Detect which cell encompasses the target text, then output its (x, y) center coordinate. 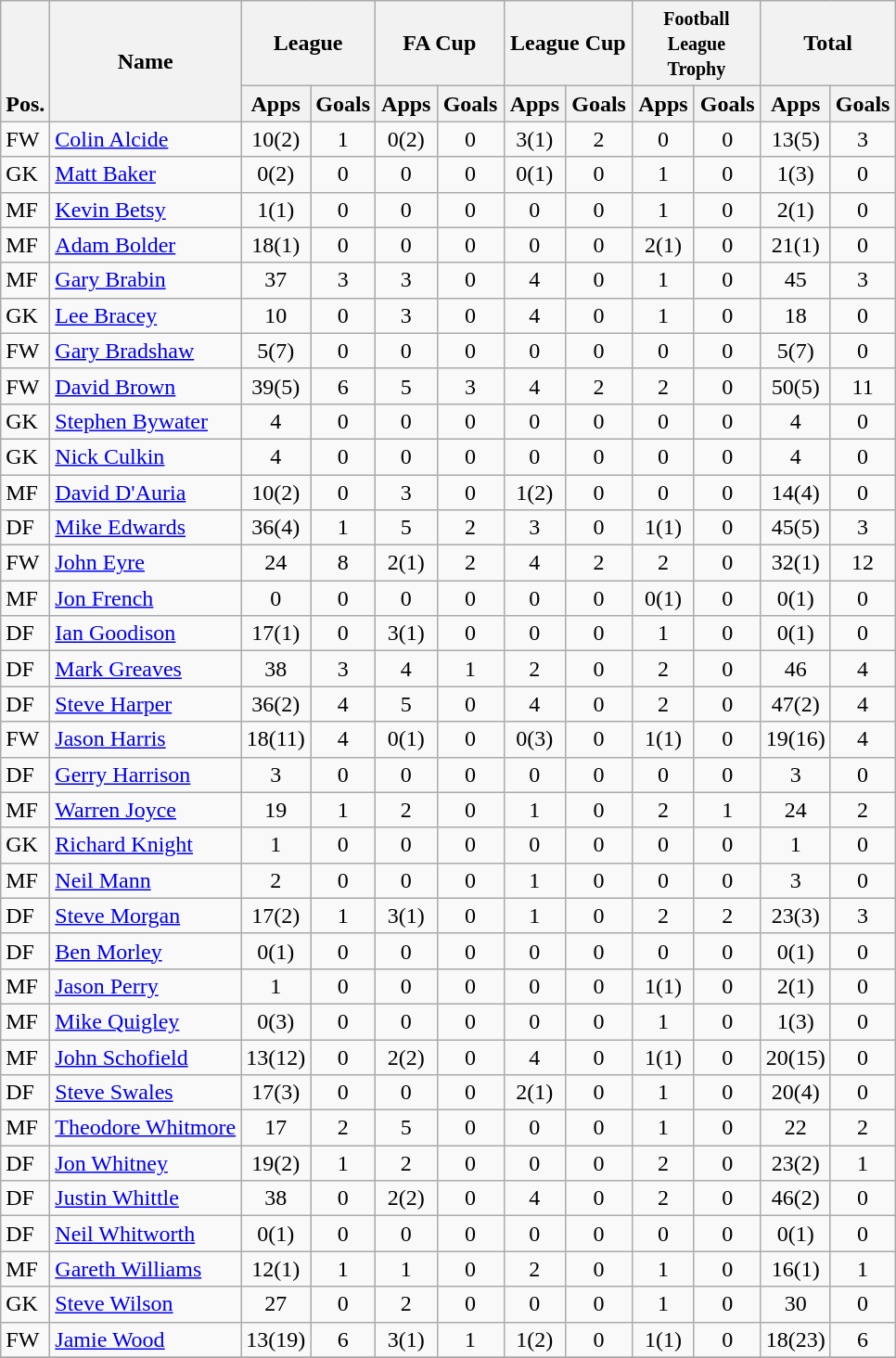
19 (276, 810)
18 (796, 315)
13(19) (276, 1339)
37 (276, 280)
21(1) (796, 245)
13(12) (276, 1057)
Jamie Wood (146, 1339)
John Eyre (146, 563)
Steve Harper (146, 704)
Mike Edwards (146, 528)
19(2) (276, 1163)
David D'Auria (146, 493)
30 (796, 1304)
Mark Greaves (146, 669)
Neil Mann (146, 880)
46 (796, 669)
Jon French (146, 598)
13(5) (796, 139)
27 (276, 1304)
17(1) (276, 634)
FA Cup (440, 44)
46(2) (796, 1198)
Gerry Harrison (146, 775)
Stephen Bywater (146, 421)
Jason Harris (146, 739)
Richard Knight (146, 845)
Ben Morley (146, 951)
Football League Trophy (698, 44)
36(4) (276, 528)
Steve Swales (146, 1093)
10 (276, 315)
17 (276, 1128)
Colin Alcide (146, 139)
17(3) (276, 1093)
45 (796, 280)
50(5) (796, 386)
22 (796, 1128)
John Schofield (146, 1057)
Justin Whittle (146, 1198)
Jon Whitney (146, 1163)
45(5) (796, 528)
16(1) (796, 1269)
17(2) (276, 916)
20(15) (796, 1057)
19(16) (796, 739)
League Cup (568, 44)
Ian Goodison (146, 634)
Steve Morgan (146, 916)
12(1) (276, 1269)
11 (863, 386)
23(2) (796, 1163)
Nick Culkin (146, 456)
36(2) (276, 704)
Kevin Betsy (146, 210)
Pos. (26, 61)
32(1) (796, 563)
Steve Wilson (146, 1304)
Mike Quigley (146, 1021)
18(11) (276, 739)
Jason Perry (146, 986)
Gary Bradshaw (146, 351)
12 (863, 563)
League (308, 44)
Matt Baker (146, 174)
David Brown (146, 386)
Warren Joyce (146, 810)
20(4) (796, 1093)
39(5) (276, 386)
Neil Whitworth (146, 1234)
Adam Bolder (146, 245)
18(1) (276, 245)
47(2) (796, 704)
23(3) (796, 916)
18(23) (796, 1339)
Total (827, 44)
Gary Brabin (146, 280)
14(4) (796, 493)
8 (343, 563)
Lee Bracey (146, 315)
Name (146, 61)
Theodore Whitmore (146, 1128)
Gareth Williams (146, 1269)
